Pinpoint the cell where the given text exists, returning its (x, y) midpoint coordinate. 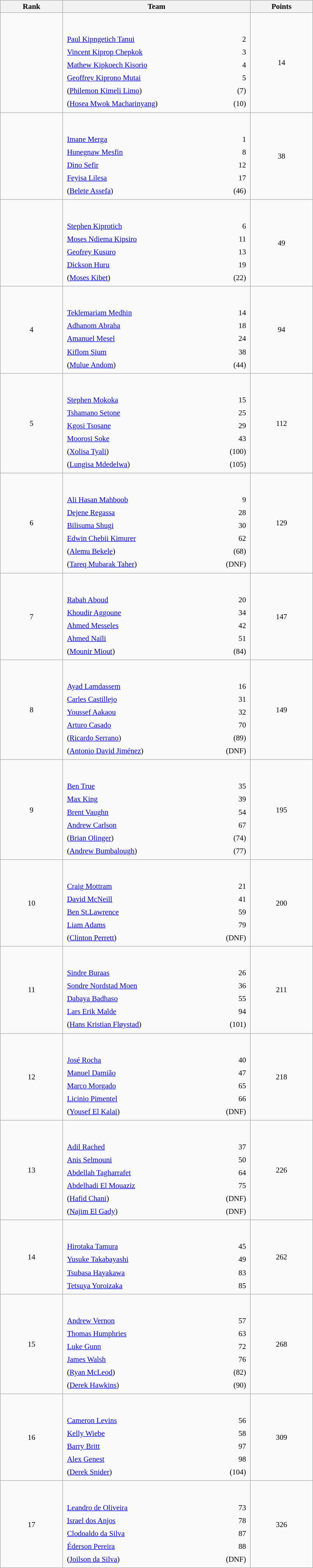
Moorosi Soke (135, 438)
21 (221, 886)
98 (223, 1459)
19 (231, 265)
10 (32, 903)
26 (229, 973)
Abdellah Tagharrafet (134, 1173)
(46) (228, 191)
Andrew Carlson (140, 825)
62 (226, 539)
(74) (231, 838)
(Derek Snider) (132, 1472)
José Rocha 40 Manuel Damião 47 Marco Morgado 65 Licinio Pimentel 66 (Yousef El Kalai) (DNF) (156, 1077)
(Lungisa Mdedelwa) (135, 465)
(68) (226, 551)
129 (281, 523)
54 (231, 812)
37 (225, 1147)
(Brian Olinger) (140, 838)
78 (224, 1520)
57 (229, 1321)
51 (228, 638)
(100) (227, 452)
Carles Castillejo (135, 699)
45 (235, 1247)
83 (235, 1272)
85 (235, 1285)
63 (229, 1333)
Ben St.Lawrence (129, 912)
218 (281, 1077)
(84) (228, 651)
(104) (223, 1472)
Ahmed Naïli (137, 638)
Leandro de Oliveira 73 Israel dos Anjos 78 Clodoaldo da Silva 87 Éderson Pereira 88 (Joilson da Silva) (DNF) (156, 1524)
Sondre Nordstad Moen (138, 986)
30 (226, 526)
Ali Hasan Mahboob (134, 500)
149 (281, 710)
40 (221, 1060)
28 (226, 512)
(Mounir Miout) (137, 651)
47 (221, 1073)
Ben True 35 Max King 39 Brent Vaughn 54 Andrew Carlson 67 (Brian Olinger) (74) (Andrew Bumbalough) (77) (156, 809)
36 (229, 986)
59 (221, 912)
(Joilson da Silva) (132, 1559)
Stephen Mokoka 15 Tshamano Setone 25 Kgosi Tsosane 29 Moorosi Soke 43 (Xolisa Tyali) (100) (Lungisa Mdedelwa) (105) (156, 423)
Andrew Vernon (138, 1321)
Tshamano Setone (135, 413)
58 (223, 1433)
43 (227, 438)
(Hosea Mwok Macharinyang) (143, 104)
(105) (227, 465)
Israel dos Anjos (132, 1520)
67 (231, 825)
2 (235, 39)
(22) (231, 278)
268 (281, 1344)
Ahmed Messeles (137, 625)
Sindre Buraas 26 Sondre Nordstad Moen 36 Dabaya Badhaso 55 Lars Erik Malde 94 (Hans Kristian Fløystad) (101) (156, 990)
Hirotaka Tamura (143, 1247)
Points (281, 7)
79 (221, 925)
(10) (235, 104)
(7) (235, 91)
147 (281, 616)
Geoffrey Kiprono Mutai (143, 78)
Ali Hasan Mahboob 9 Dejene Regassa 28 Bilisuma Shugi 30 Edwin Chebii Kimurer 62 (Alemu Bekele) (68) (Tareq Mubarak Taher) (DNF) (156, 523)
75 (225, 1185)
(Alemu Bekele) (134, 551)
Rabah Aboud 20 Khoudir Aggoune 34 Ahmed Messeles 42 Ahmed Naïli 51 (Mounir Miout) (84) (156, 616)
7 (32, 616)
195 (281, 809)
31 (227, 699)
Marco Morgado (129, 1086)
José Rocha (129, 1060)
226 (281, 1170)
(Xolisa Tyali) (135, 452)
29 (227, 426)
18 (230, 326)
Clodoaldo da Silva (132, 1533)
Yusuke Takabayashi (143, 1259)
Moses Ndiema Kipsiro (140, 239)
(44) (230, 364)
73 (224, 1507)
Ayad Lamdassem (135, 687)
Hirotaka Tamura 45 Yusuke Takabayashi 49 Tsubasa Hayakawa 83 Tetsuya Yoroizaka 85 (156, 1257)
39 (231, 799)
76 (229, 1359)
(Moses Kibet) (140, 278)
Rabah Aboud (137, 599)
55 (229, 999)
Adil Rached (134, 1147)
Craig Mottram (129, 886)
326 (281, 1524)
Cameron Levins 56 Kelly Wiebe 58 Barry Britt 97 Alex Genest 98 (Derek Snider) (104) (156, 1437)
(Yousef El Kalai) (129, 1111)
Hunegnaw Mesfin (137, 152)
(101) (229, 1025)
Craig Mottram 21 David McNeill 41 Ben St.Lawrence 59 Liam Adams 79 (Clinton Perrett) (DNF) (156, 903)
(Ricardo Serrano) (135, 738)
(Hans Kristian Fløystad) (138, 1025)
(Tareq Mubarak Taher) (134, 564)
Ben True (140, 786)
James Walsh (138, 1359)
Licinio Pimentel (129, 1099)
97 (223, 1446)
35 (231, 786)
Andrew Vernon 57 Thomas Humphries 63 Luke Gunn 72 James Walsh 76 (Ryan McLeod) (82) (Derek Hawkins) (90) (156, 1344)
Tsubasa Hayakawa (143, 1272)
200 (281, 903)
(Hafid Chani) (134, 1198)
20 (228, 599)
(Najim El Gady) (134, 1212)
1 (228, 139)
Liam Adams (129, 925)
32 (227, 712)
66 (221, 1099)
Cameron Levins (132, 1420)
Team (156, 7)
(Ryan McLeod) (138, 1372)
Brent Vaughn (140, 812)
24 (230, 339)
64 (225, 1173)
56 (223, 1420)
Stephen Kiprotich (140, 226)
Adhanom Abraha (139, 326)
50 (225, 1160)
Paul Kipngetich Tanui (143, 39)
(89) (227, 738)
211 (281, 990)
Manuel Damião (129, 1073)
Amanuel Mesel (139, 339)
Abdelhadi El Mouaziz (134, 1185)
25 (227, 413)
(Derek Hawkins) (138, 1385)
Teklemariam Medhin (139, 313)
Vincent Kiprop Chepkok (143, 52)
262 (281, 1257)
Stephen Kiprotich 6 Moses Ndiema Kipsiro 11 Geofrey Kusuro 13 Dickson Huru 19 (Moses Kibet) (22) (156, 243)
Imane Merga 1 Hunegnaw Mesfin 8 Dino Sefir 12 Feyisa Lilesa 17 (Belete Assefa) (46) (156, 156)
34 (228, 613)
Dabaya Badhaso (138, 999)
Anis Selmouni (134, 1160)
Feyisa Lilesa (137, 178)
Adil Rached 37 Anis Selmouni 50 Abdellah Tagharrafet 64 Abdelhadi El Mouaziz 75 (Hafid Chani) (DNF) (Najim El Gady) (DNF) (156, 1170)
Rank (32, 7)
Max King (140, 799)
Ayad Lamdassem 16 Carles Castillejo 31 Youssef Aakaou 32 Arturo Casado 70 (Ricardo Serrano) (89) (Antonio David Jiménez) (DNF) (156, 710)
Kgosi Tsosane (135, 426)
41 (221, 899)
Luke Gunn (138, 1346)
Arturo Casado (135, 725)
(Antonio David Jiménez) (135, 751)
70 (227, 725)
Alex Genest (132, 1459)
Kelly Wiebe (132, 1433)
(Andrew Bumbalough) (140, 851)
Tetsuya Yoroizaka (143, 1285)
112 (281, 423)
87 (224, 1533)
Imane Merga (137, 139)
Stephen Mokoka (135, 400)
72 (229, 1346)
3 (235, 52)
(Belete Assefa) (137, 191)
Kiflom Sium (139, 352)
309 (281, 1437)
Leandro de Oliveira (132, 1507)
Bilisuma Shugi (134, 526)
Khoudir Aggoune (137, 613)
88 (224, 1546)
(Clinton Perrett) (129, 938)
David McNeill (129, 899)
Mathew Kipkoech Kisorio (143, 65)
Barry Britt (132, 1446)
Dino Sefir (137, 165)
Youssef Aakaou (135, 712)
Sindre Buraas (138, 973)
(77) (231, 851)
(Mulue Andom) (139, 364)
Éderson Pereira (132, 1546)
Dickson Huru (140, 265)
Lars Erik Malde (138, 1012)
42 (228, 625)
65 (221, 1086)
Edwin Chebii Kimurer (134, 539)
Geofrey Kusuro (140, 252)
Teklemariam Medhin 14 Adhanom Abraha 18 Amanuel Mesel 24 Kiflom Sium 38 (Mulue Andom) (44) (156, 330)
(82) (229, 1372)
(Philemon Kimeli Limo) (143, 91)
Thomas Humphries (138, 1333)
Dejene Regassa (134, 512)
(90) (229, 1385)
